Identify which cell holds the provided text, then report its [X, Y] central coordinate. 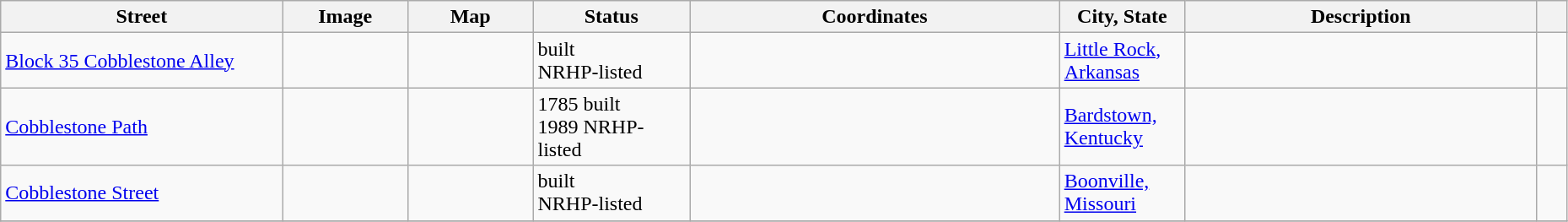
Cobblestone Path [142, 127]
Coordinates [876, 17]
1785 built1989 NRHP-listed [612, 127]
Cobblestone Street [142, 192]
City, State [1122, 17]
Status [612, 17]
Map [471, 17]
Little Rock, Arkansas [1122, 61]
Image [346, 17]
Street [142, 17]
Description [1361, 17]
Block 35 Cobblestone Alley [142, 61]
Boonville, Missouri [1122, 192]
Bardstown, Kentucky [1122, 127]
